Extract the (x, y) coordinate from the center of the cell holding the provided text.  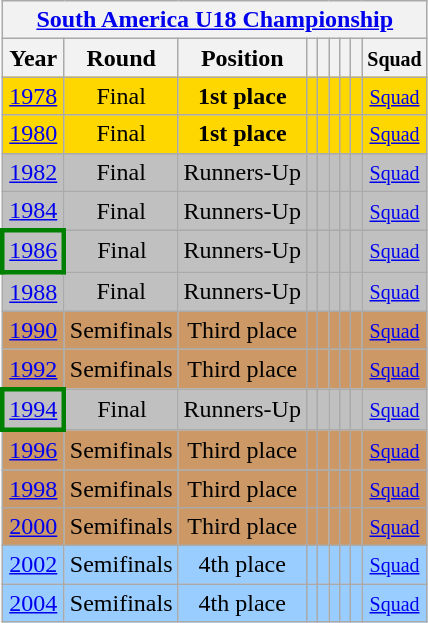
1990 (33, 330)
South America U18 Championship (214, 20)
Round (121, 58)
1998 (33, 489)
1980 (33, 134)
1982 (33, 172)
1994 (33, 410)
1988 (33, 292)
1992 (33, 369)
Year (33, 58)
1978 (33, 96)
2000 (33, 527)
2002 (33, 565)
Position (242, 58)
2004 (33, 603)
1986 (33, 252)
1996 (33, 450)
1984 (33, 211)
